Extract the [x, y] coordinate from the center of the cell holding the provided text.  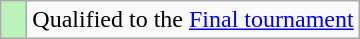
Qualified to the Final tournament [193, 20]
